Determine the (X, Y) coordinate at the center of the cell enclosing the given text.  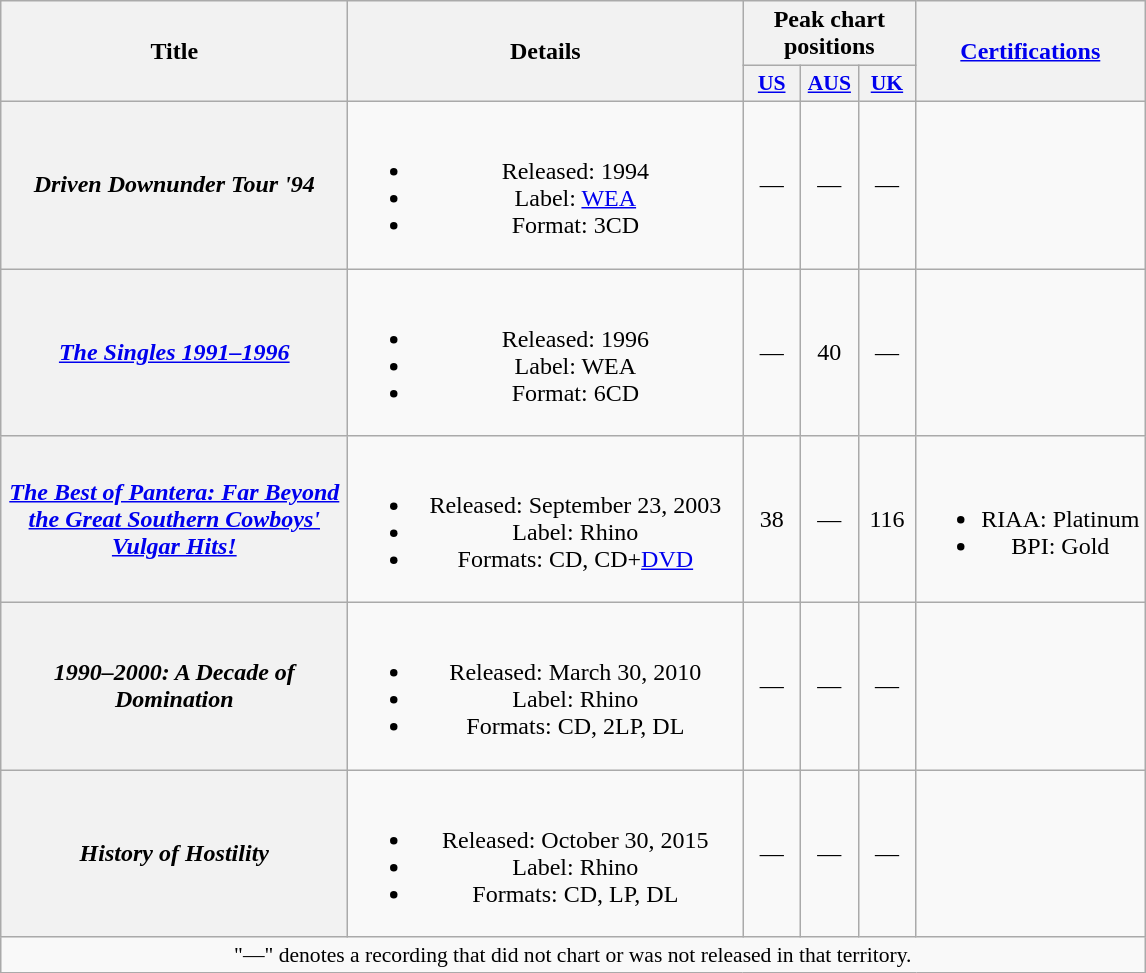
Details (546, 52)
The Singles 1991–1996 (174, 352)
40 (830, 352)
RIAA: PlatinumBPI: Gold (1030, 520)
Released: March 30, 2010Label: RhinoFormats: CD, 2LP, DL (546, 686)
Released: September 23, 2003Label: RhinoFormats: CD, CD+DVD (546, 520)
1990–2000: A Decade of Domination (174, 686)
"—" denotes a recording that did not chart or was not released in that territory. (573, 955)
US (772, 84)
Released: 1994Label: WEAFormat: 3CD (546, 184)
History of Hostility (174, 854)
Certifications (1030, 52)
Title (174, 52)
Released: 1996Label: WEAFormat: 6CD (546, 352)
116 (887, 520)
UK (887, 84)
Peak chart positions (830, 34)
The Best of Pantera: Far Beyond the Great Southern Cowboys' Vulgar Hits! (174, 520)
Driven Downunder Tour '94 (174, 184)
Released: October 30, 2015Label: RhinoFormats: CD, LP, DL (546, 854)
AUS (830, 84)
38 (772, 520)
